Provide the [x, y] coordinate of the cell's center where the given text is located.  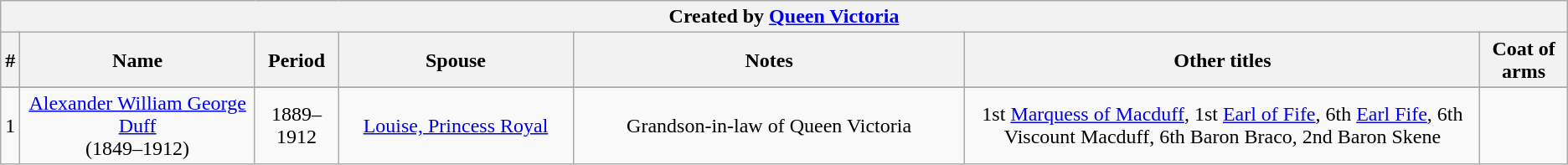
1889–1912 [297, 126]
1 [10, 126]
Name [137, 60]
Notes [769, 60]
Coat of arms [1524, 60]
Created by Queen Victoria [784, 17]
# [10, 60]
Louise, Princess Royal [456, 126]
Spouse [456, 60]
Period [297, 60]
1st Marquess of Macduff, 1st Earl of Fife, 6th Earl Fife, 6th Viscount Macduff, 6th Baron Braco, 2nd Baron Skene [1223, 126]
Grandson-in-law of Queen Victoria [769, 126]
Alexander William George Duff(1849–1912) [137, 126]
Other titles [1223, 60]
